For the text-containing cell, return its midpoint in (X, Y) coordinate format. 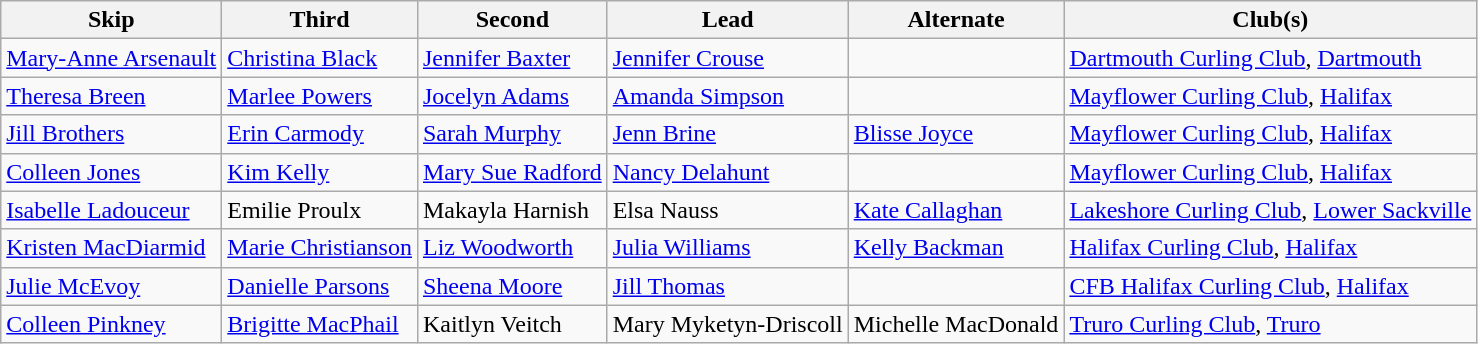
Nancy Delahunt (728, 172)
Lead (728, 20)
Brigitte MacPhail (320, 324)
Halifax Curling Club, Halifax (1270, 248)
Isabelle Ladouceur (112, 210)
Second (512, 20)
CFB Halifax Curling Club, Halifax (1270, 286)
Elsa Nauss (728, 210)
Lakeshore Curling Club, Lower Sackville (1270, 210)
Jennifer Crouse (728, 58)
Jenn Brine (728, 134)
Kate Callaghan (956, 210)
Truro Curling Club, Truro (1270, 324)
Marlee Powers (320, 96)
Mary-Anne Arsenault (112, 58)
Danielle Parsons (320, 286)
Mary Sue Radford (512, 172)
Kristen MacDiarmid (112, 248)
Christina Black (320, 58)
Dartmouth Curling Club, Dartmouth (1270, 58)
Kim Kelly (320, 172)
Michelle MacDonald (956, 324)
Emilie Proulx (320, 210)
Blisse Joyce (956, 134)
Kaitlyn Veitch (512, 324)
Amanda Simpson (728, 96)
Mary Myketyn-Driscoll (728, 324)
Erin Carmody (320, 134)
Third (320, 20)
Theresa Breen (112, 96)
Julie McEvoy (112, 286)
Jill Thomas (728, 286)
Colleen Jones (112, 172)
Julia Williams (728, 248)
Sheena Moore (512, 286)
Club(s) (1270, 20)
Jocelyn Adams (512, 96)
Jennifer Baxter (512, 58)
Marie Christianson (320, 248)
Colleen Pinkney (112, 324)
Jill Brothers (112, 134)
Alternate (956, 20)
Skip (112, 20)
Makayla Harnish (512, 210)
Sarah Murphy (512, 134)
Kelly Backman (956, 248)
Liz Woodworth (512, 248)
